Determine the (X, Y) coordinate at the center of the cell enclosing the given text.  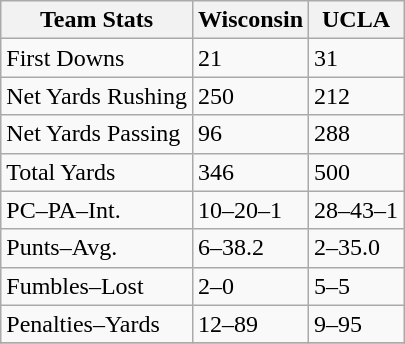
250 (251, 96)
31 (356, 58)
10–20–1 (251, 210)
28–43–1 (356, 210)
6–38.2 (251, 248)
500 (356, 172)
First Downs (97, 58)
5–5 (356, 286)
Total Yards (97, 172)
96 (251, 134)
Penalties–Yards (97, 324)
346 (251, 172)
Net Yards Passing (97, 134)
Net Yards Rushing (97, 96)
2–35.0 (356, 248)
Punts–Avg. (97, 248)
288 (356, 134)
Fumbles–Lost (97, 286)
UCLA (356, 20)
2–0 (251, 286)
Wisconsin (251, 20)
PC–PA–Int. (97, 210)
12–89 (251, 324)
Team Stats (97, 20)
21 (251, 58)
9–95 (356, 324)
212 (356, 96)
